Identify which cell holds the provided text, then report its [x, y] central coordinate. 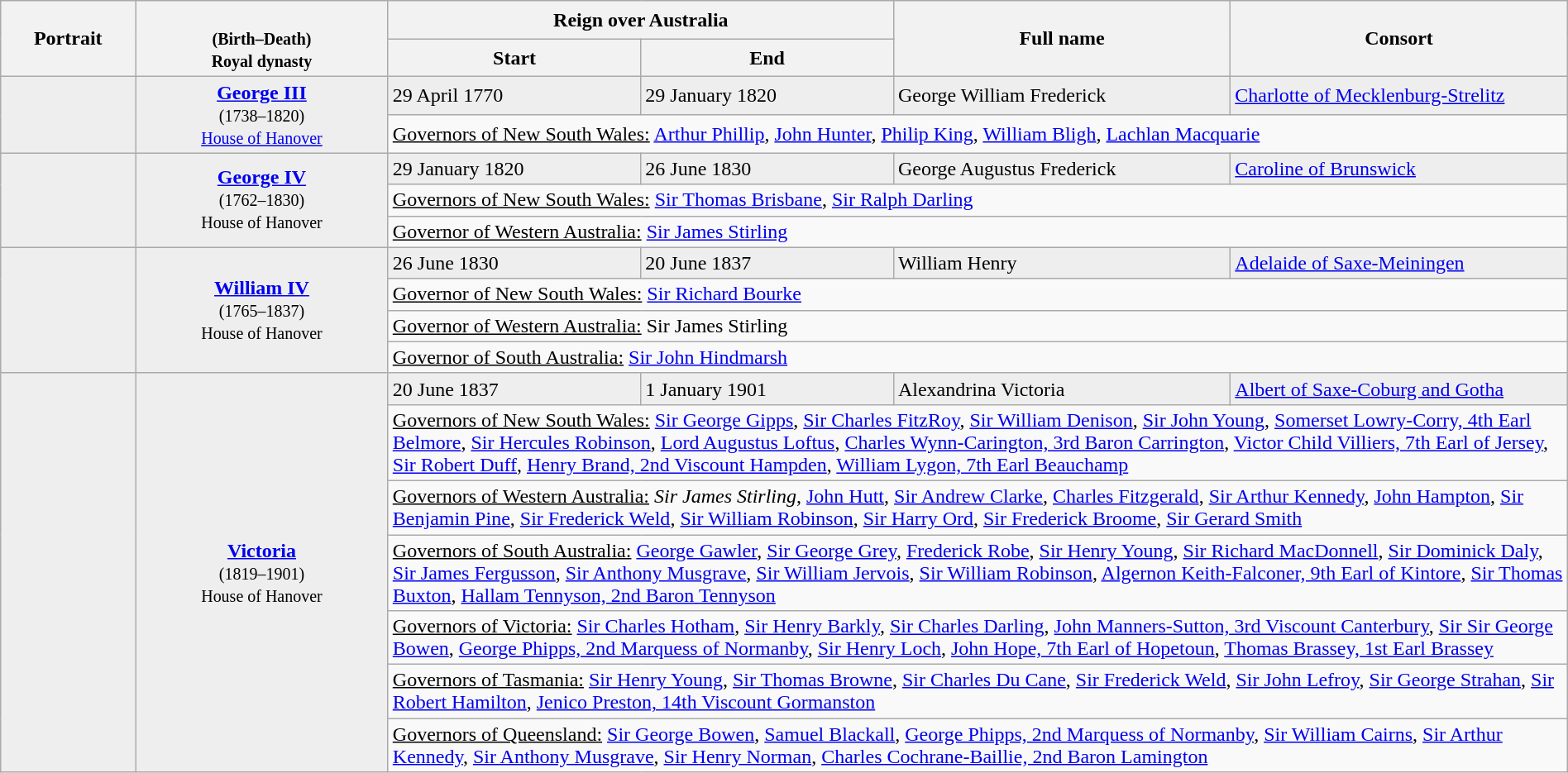
Reign over Australia [640, 20]
(Birth–Death) Royal dynasty [262, 39]
Albert of Saxe-Coburg and Gotha [1399, 389]
Governors of New South Wales: Arthur Phillip, John Hunter, Philip King, William Bligh, Lachlan Macquarie [978, 134]
Caroline of Brunswick [1399, 169]
Portrait [68, 39]
Governor of South Australia: Sir John Hindmarsh [978, 357]
Victoria(1819–1901)House of Hanover [262, 572]
George III(1738–1820)House of Hanover [262, 115]
William IV(1765–1837)House of Hanover [262, 310]
Full name [1062, 39]
Start [514, 58]
Alexandrina Victoria [1062, 389]
Governor of New South Wales: Sir Richard Bourke [978, 294]
George Augustus Frederick [1062, 169]
Charlotte of Mecklenburg-Strelitz [1399, 96]
End [767, 58]
29 April 1770 [514, 96]
Consort [1399, 39]
George IV(1762–1830)House of Hanover [262, 200]
1 January 1901 [767, 389]
George William Frederick [1062, 96]
Governors of New South Wales: Sir Thomas Brisbane, Sir Ralph Darling [978, 200]
William Henry [1062, 263]
Adelaide of Saxe-Meiningen [1399, 263]
